Determine the (X, Y) coordinate at the center of the cell enclosing the given text.  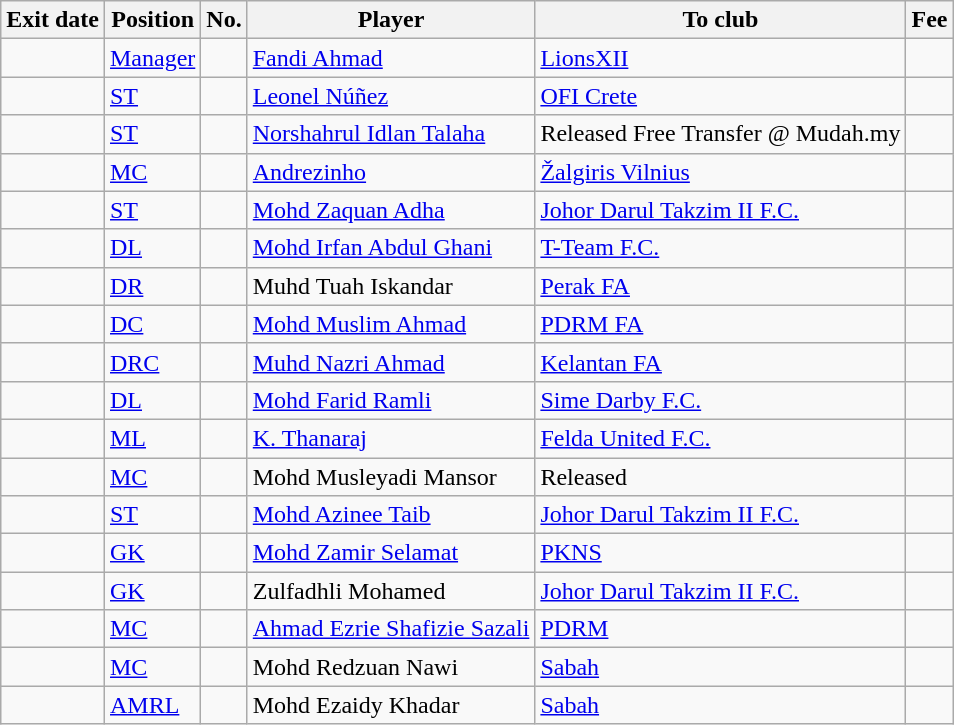
Mohd Irfan Abdul Ghani (391, 248)
Exit date (53, 20)
PKNS (720, 553)
DC (152, 324)
Muhd Nazri Ahmad (391, 362)
Mohd Muslim Ahmad (391, 324)
Mohd Redzuan Nawi (391, 667)
T-Team F.C. (720, 248)
Norshahrul Idlan Talaha (391, 134)
Mohd Musleyadi Mansor (391, 477)
K. Thanaraj (391, 438)
AMRL (152, 705)
Leonel Núñez (391, 96)
Mohd Zaquan Adha (391, 210)
Perak FA (720, 286)
Mohd Farid Ramli (391, 400)
To club (720, 20)
Released Free Transfer @ Mudah.my (720, 134)
Manager (152, 58)
Player (391, 20)
Žalgiris Vilnius (720, 172)
Andrezinho (391, 172)
Ahmad Ezrie Shafizie Sazali (391, 629)
PDRM FA (720, 324)
Mohd Azinee Taib (391, 515)
Felda United F.C. (720, 438)
DR (152, 286)
PDRM (720, 629)
Position (152, 20)
No. (224, 20)
Fandi Ahmad (391, 58)
LionsXII (720, 58)
Zulfadhli Mohamed (391, 591)
ML (152, 438)
Fee (930, 20)
Mohd Zamir Selamat (391, 553)
OFI Crete (720, 96)
DRC (152, 362)
Released (720, 477)
Mohd Ezaidy Khadar (391, 705)
Kelantan FA (720, 362)
Sime Darby F.C. (720, 400)
Muhd Tuah Iskandar (391, 286)
